Find where the given text appears and provide that cell's center as (x, y) coordinate. 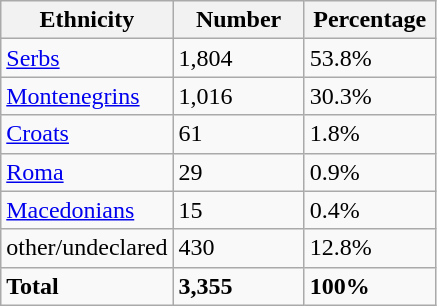
Number (238, 20)
Croats (87, 134)
Montenegrins (87, 96)
Roma (87, 172)
29 (238, 172)
100% (370, 286)
61 (238, 134)
430 (238, 248)
Ethnicity (87, 20)
53.8% (370, 58)
0.9% (370, 172)
3,355 (238, 286)
12.8% (370, 248)
1,804 (238, 58)
30.3% (370, 96)
Total (87, 286)
1,016 (238, 96)
0.4% (370, 210)
1.8% (370, 134)
15 (238, 210)
other/undeclared (87, 248)
Macedonians (87, 210)
Serbs (87, 58)
Percentage (370, 20)
